Detect which cell encompasses the target text, then output its (x, y) center coordinate. 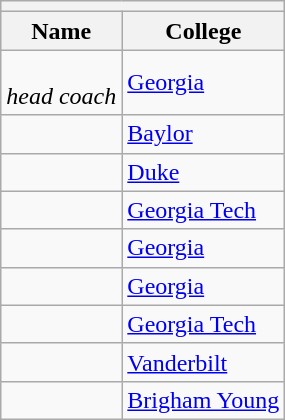
Baylor (204, 134)
head coach (62, 82)
Vanderbilt (204, 362)
College (204, 31)
Name (62, 31)
Brigham Young (204, 400)
Duke (204, 172)
